Find where the given text appears and provide that cell's center as [x, y] coordinate. 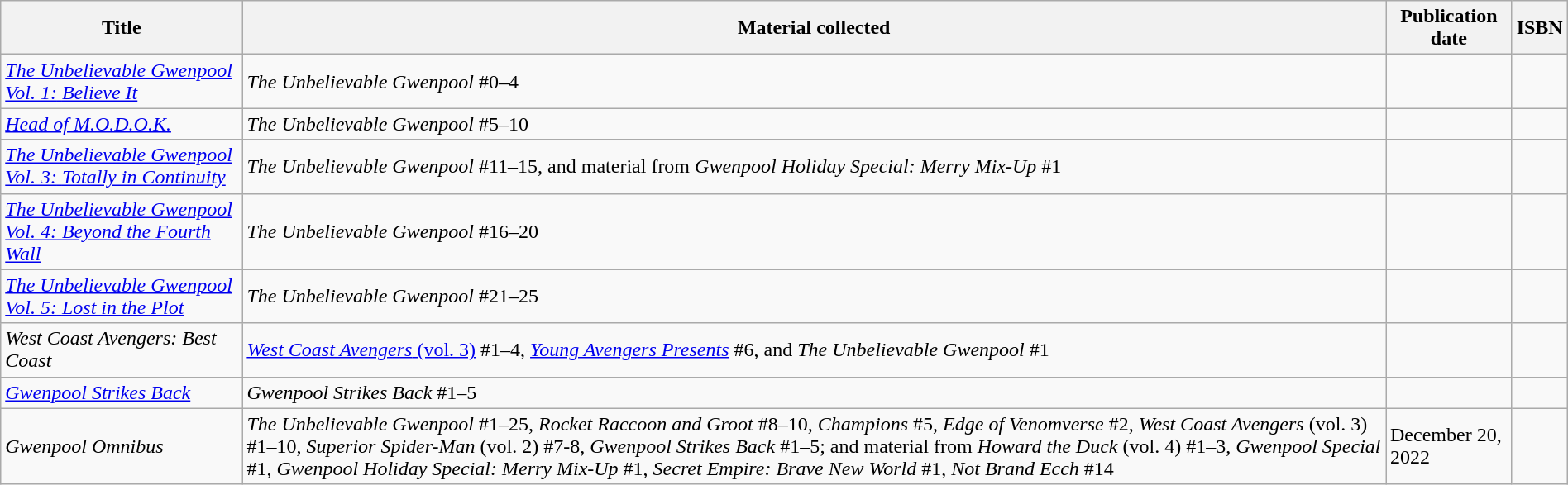
The Unbelievable Gwenpool #16–20 [814, 231]
ISBN [1540, 28]
West Coast Avengers: Best Coast [122, 350]
Publication date [1449, 28]
Title [122, 28]
The Unbelievable Gwenpool Vol. 3: Totally in Continuity [122, 167]
The Unbelievable Gwenpool #5–10 [814, 124]
Head of M.O.D.O.K. [122, 124]
Gwenpool Strikes Back #1–5 [814, 392]
The Unbelievable Gwenpool Vol. 1: Believe It [122, 81]
Material collected [814, 28]
West Coast Avengers (vol. 3) #1–4, Young Avengers Presents #6, and The Unbelievable Gwenpool #1 [814, 350]
The Unbelievable Gwenpool Vol. 4: Beyond the Fourth Wall [122, 231]
Gwenpool Strikes Back [122, 392]
The Unbelievable Gwenpool #21–25 [814, 296]
December 20, 2022 [1449, 446]
Gwenpool Omnibus [122, 446]
The Unbelievable Gwenpool #0–4 [814, 81]
The Unbelievable Gwenpool Vol. 5: Lost in the Plot [122, 296]
The Unbelievable Gwenpool #11–15, and material from Gwenpool Holiday Special: Merry Mix-Up #1 [814, 167]
